Pinpoint the cell where the given text exists, returning its [X, Y] midpoint coordinate. 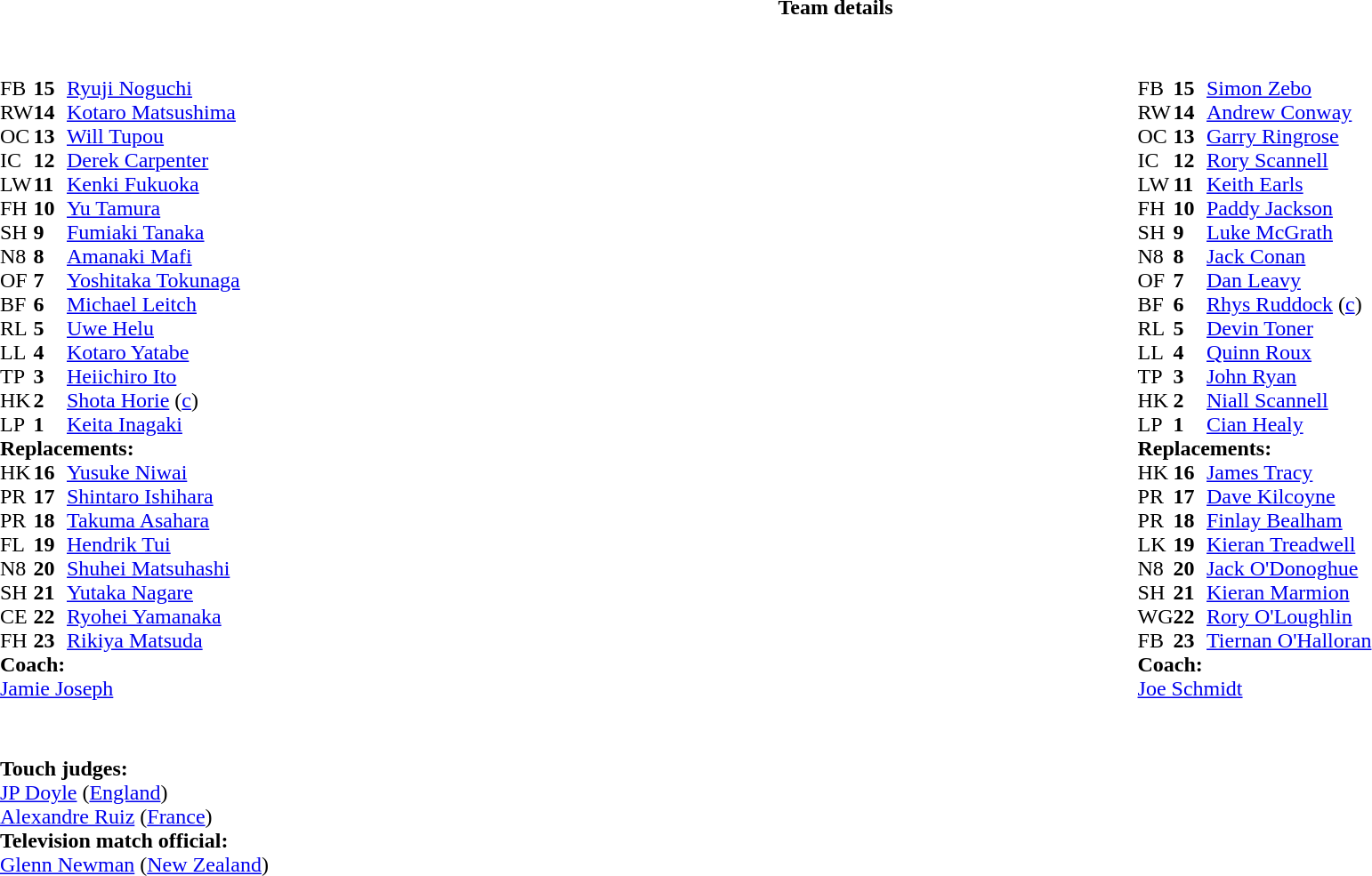
FL [17, 544]
Shuhei Matsuhashi [153, 569]
Jack O'Donoghue [1288, 569]
Rory Scannell [1288, 160]
Quinn Roux [1288, 352]
Paddy Jackson [1288, 208]
Rory O'Loughlin [1288, 617]
Dan Leavy [1288, 281]
John Ryan [1288, 377]
Rikiya Matsuda [153, 640]
Kieran Marmion [1288, 592]
Tiernan O'Halloran [1288, 640]
Dave Kilcoyne [1288, 496]
Luke McGrath [1288, 233]
Heiichiro Ito [153, 377]
Keith Earls [1288, 185]
Kotaro Matsushima [153, 112]
Kotaro Yatabe [153, 352]
Yu Tamura [153, 208]
Jack Conan [1288, 256]
Yoshitaka Tokunaga [153, 281]
Kenki Fukuoka [153, 185]
Yutaka Nagare [153, 592]
Keita Inagaki [153, 425]
Ryohei Yamanaka [153, 617]
CE [17, 617]
Will Tupou [153, 137]
WG [1156, 617]
Finlay Bealham [1288, 521]
Yusuke Niwai [153, 473]
Shintaro Ishihara [153, 496]
Joe Schmidt [1255, 688]
Derek Carpenter [153, 160]
Simon Zebo [1288, 89]
Hendrik Tui [153, 544]
Takuma Asahara [153, 521]
Uwe Helu [153, 329]
James Tracy [1288, 473]
Michael Leitch [153, 304]
Cian Healy [1288, 425]
Devin Toner [1288, 329]
Ryuji Noguchi [153, 89]
Fumiaki Tanaka [153, 233]
Jamie Joseph [120, 688]
Niall Scannell [1288, 400]
Kieran Treadwell [1288, 544]
Shota Horie (c) [153, 400]
Rhys Ruddock (c) [1288, 304]
LK [1156, 544]
Andrew Conway [1288, 112]
Garry Ringrose [1288, 137]
Amanaki Mafi [153, 256]
